Return (X, Y) of the center of cell containing provided text 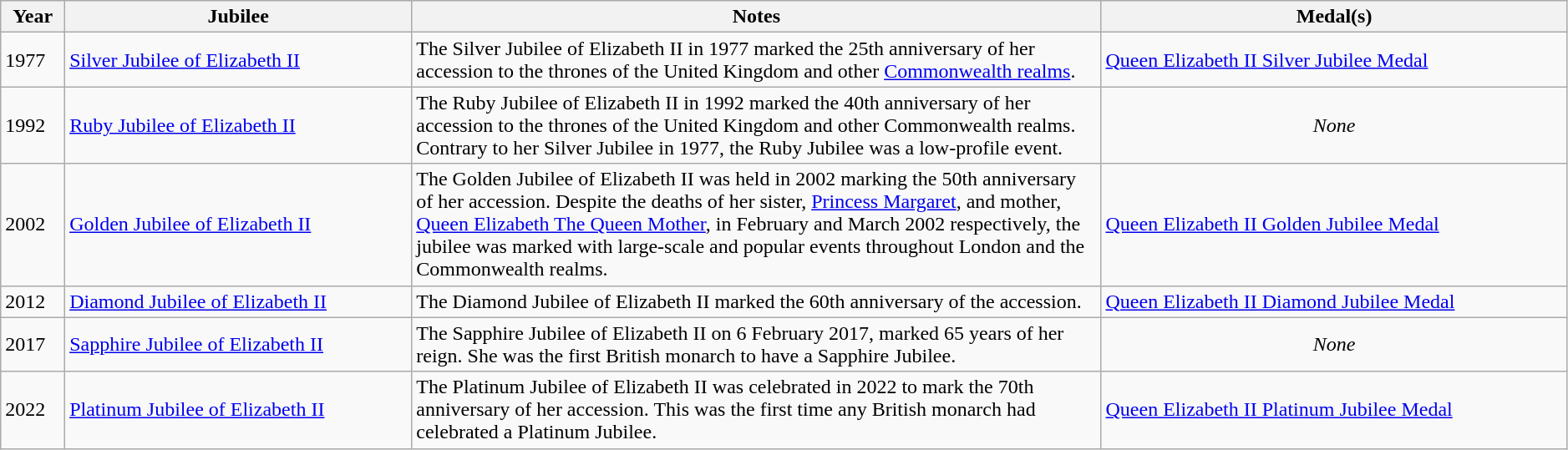
Golden Jubilee of Elizabeth II (239, 225)
2022 (33, 410)
2002 (33, 225)
2017 (33, 344)
Notes (757, 17)
Queen Elizabeth II Silver Jubilee Medal (1334, 60)
1992 (33, 125)
Medal(s) (1334, 17)
Jubilee (239, 17)
1977 (33, 60)
The Sapphire Jubilee of Elizabeth II on 6 February 2017, marked 65 years of her reign. She was the first British monarch to have a Sapphire Jubilee. (757, 344)
Queen Elizabeth II Diamond Jubilee Medal (1334, 301)
2012 (33, 301)
Diamond Jubilee of Elizabeth II (239, 301)
Year (33, 17)
Queen Elizabeth II Golden Jubilee Medal (1334, 225)
Sapphire Jubilee of Elizabeth II (239, 344)
Silver Jubilee of Elizabeth II (239, 60)
Ruby Jubilee of Elizabeth II (239, 125)
Platinum Jubilee of Elizabeth II (239, 410)
Queen Elizabeth II Platinum Jubilee Medal (1334, 410)
The Diamond Jubilee of Elizabeth II marked the 60th anniversary of the accession. (757, 301)
